Determine the [x, y] coordinate at the center of the cell enclosing the given text.  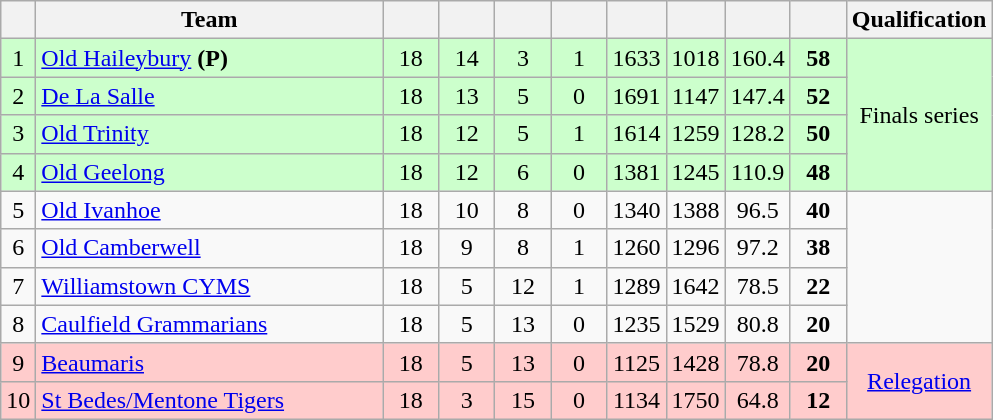
1428 [696, 362]
1260 [636, 248]
78.8 [758, 362]
40 [818, 210]
48 [818, 172]
1245 [696, 172]
38 [818, 248]
Old Ivanhoe [210, 210]
110.9 [758, 172]
2 [18, 96]
160.4 [758, 58]
Team [210, 20]
1614 [636, 134]
147.4 [758, 96]
Old Camberwell [210, 248]
1750 [696, 400]
128.2 [758, 134]
58 [818, 58]
1018 [696, 58]
1147 [696, 96]
1691 [636, 96]
22 [818, 286]
Qualification [919, 20]
1289 [636, 286]
De La Salle [210, 96]
1340 [636, 210]
80.8 [758, 324]
96.5 [758, 210]
Old Trinity [210, 134]
1642 [696, 286]
64.8 [758, 400]
1134 [636, 400]
15 [523, 400]
1296 [696, 248]
1235 [636, 324]
78.5 [758, 286]
Williamstown CYMS [210, 286]
50 [818, 134]
Beaumaris [210, 362]
1259 [696, 134]
4 [18, 172]
1381 [636, 172]
Caulfield Grammarians [210, 324]
52 [818, 96]
Old Geelong [210, 172]
1633 [636, 58]
Relegation [919, 381]
97.2 [758, 248]
1125 [636, 362]
St Bedes/Mentone Tigers [210, 400]
1529 [696, 324]
14 [467, 58]
Old Haileybury (P) [210, 58]
7 [18, 286]
Finals series [919, 115]
1388 [696, 210]
